Detect which cell encompasses the target text, then output its (X, Y) center coordinate. 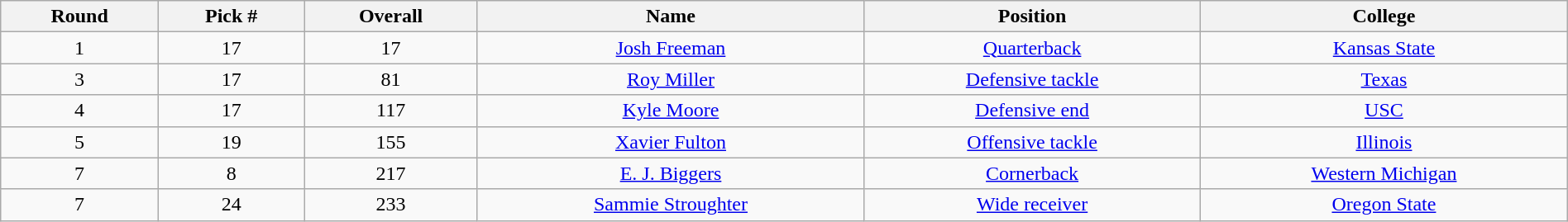
Pick # (231, 17)
217 (391, 173)
College (1384, 17)
Wide receiver (1032, 205)
Illinois (1384, 142)
4 (79, 111)
E. J. Biggers (670, 173)
Texas (1384, 79)
1 (79, 48)
Quarterback (1032, 48)
81 (391, 79)
Western Michigan (1384, 173)
Josh Freeman (670, 48)
24 (231, 205)
5 (79, 142)
Position (1032, 17)
Oregon State (1384, 205)
Roy Miller (670, 79)
Defensive end (1032, 111)
155 (391, 142)
233 (391, 205)
Defensive tackle (1032, 79)
Kyle Moore (670, 111)
3 (79, 79)
USC (1384, 111)
Round (79, 17)
Offensive tackle (1032, 142)
Sammie Stroughter (670, 205)
Overall (391, 17)
19 (231, 142)
117 (391, 111)
Cornerback (1032, 173)
Name (670, 17)
8 (231, 173)
Xavier Fulton (670, 142)
Kansas State (1384, 48)
